Identify which cell holds the provided text, then report its (X, Y) central coordinate. 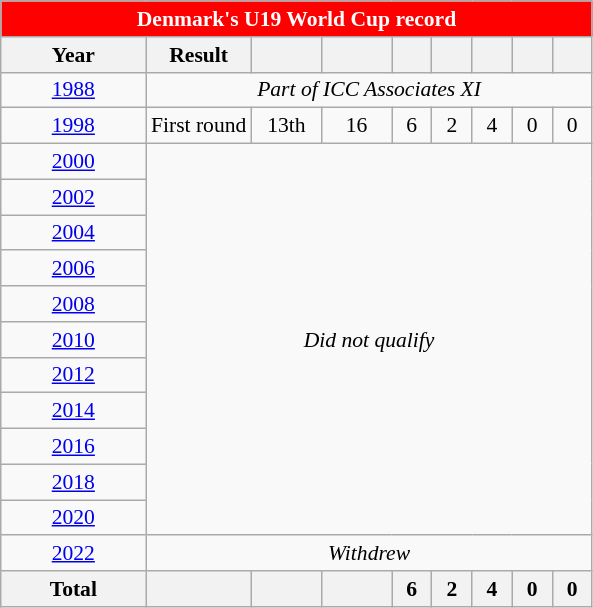
2006 (74, 269)
Year (74, 55)
1988 (74, 90)
First round (198, 126)
2022 (74, 554)
16 (356, 126)
2016 (74, 447)
Result (198, 55)
Part of ICC Associates XI (369, 90)
13th (286, 126)
2020 (74, 518)
1998 (74, 126)
2014 (74, 411)
2002 (74, 197)
2012 (74, 375)
2008 (74, 304)
Total (74, 589)
Withdrew (369, 554)
2018 (74, 482)
2004 (74, 233)
2010 (74, 340)
2000 (74, 162)
Denmark's U19 World Cup record (296, 19)
Did not qualify (369, 340)
